Detect which cell encompasses the target text, then output its [x, y] center coordinate. 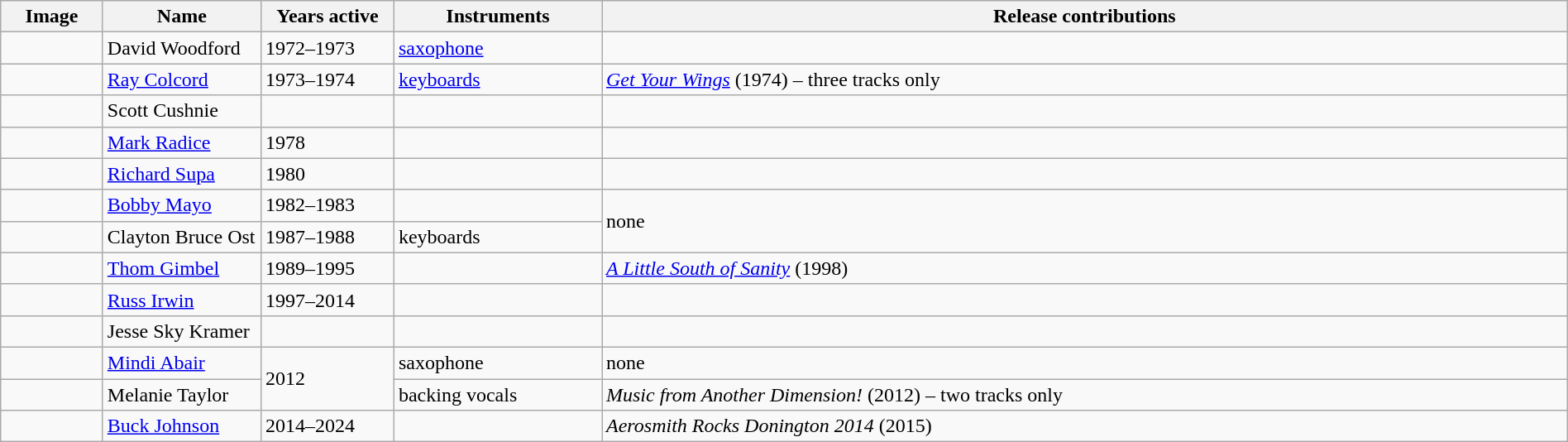
1987–1988 [327, 237]
David Woodford [182, 48]
Aerosmith Rocks Donington 2014 (2015) [1085, 426]
Years active [327, 17]
Name [182, 17]
Mark Radice [182, 142]
Music from Another Dimension! (2012) – two tracks only [1085, 395]
Richard Supa [182, 174]
Release contributions [1085, 17]
2014–2024 [327, 426]
1982–1983 [327, 205]
Scott Cushnie [182, 111]
1989–1995 [327, 268]
A Little South of Sanity (1998) [1085, 268]
Image [52, 17]
Bobby Mayo [182, 205]
1978 [327, 142]
1997–2014 [327, 300]
Buck Johnson [182, 426]
1980 [327, 174]
Russ Irwin [182, 300]
1972–1973 [327, 48]
2012 [327, 378]
Thom Gimbel [182, 268]
Mindi Abair [182, 363]
Get Your Wings (1974) – three tracks only [1085, 79]
backing vocals [498, 395]
Melanie Taylor [182, 395]
1973–1974 [327, 79]
Clayton Bruce Ost [182, 237]
Instruments [498, 17]
Ray Colcord [182, 79]
Jesse Sky Kramer [182, 331]
